For the text-containing cell, return its midpoint in (x, y) coordinate format. 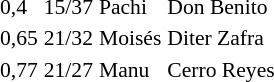
Moisés (130, 38)
21/32 (68, 38)
